Output the (X, Y) coordinate of the center of the cell containing the given text.  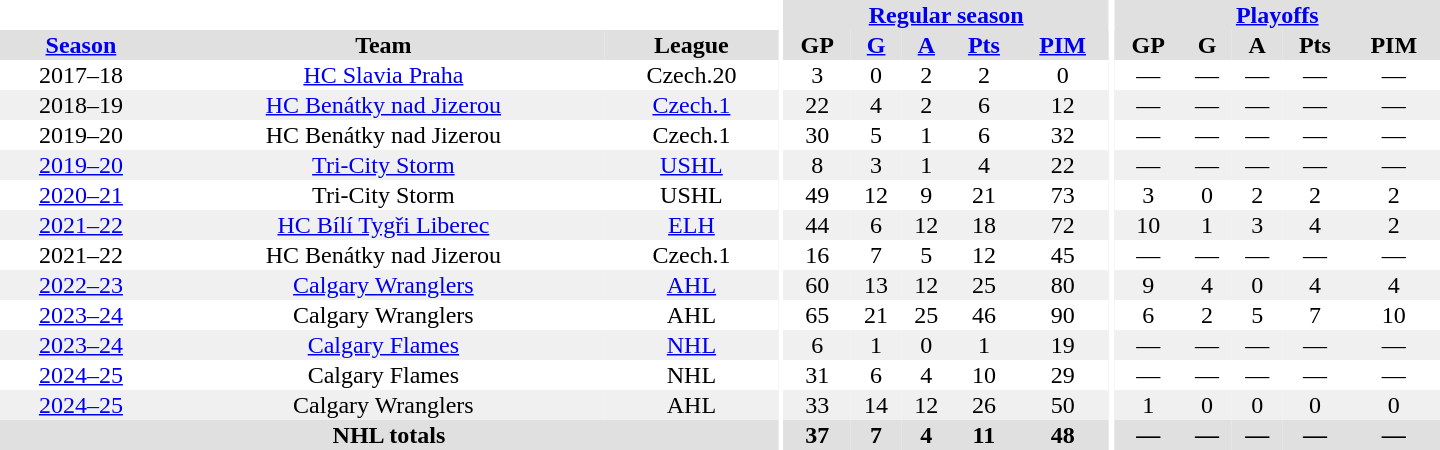
26 (984, 405)
37 (817, 435)
2020–21 (81, 195)
33 (817, 405)
Season (81, 45)
31 (817, 375)
HC Bílí Tygři Liberec (384, 225)
HC Slavia Praha (384, 75)
50 (1062, 405)
Regular season (946, 15)
45 (1062, 255)
49 (817, 195)
60 (817, 285)
Czech.20 (692, 75)
19 (1062, 345)
18 (984, 225)
16 (817, 255)
72 (1062, 225)
29 (1062, 375)
Playoffs (1277, 15)
44 (817, 225)
League (692, 45)
ELH (692, 225)
90 (1062, 315)
Team (384, 45)
14 (876, 405)
30 (817, 135)
80 (1062, 285)
46 (984, 315)
13 (876, 285)
2022–23 (81, 285)
73 (1062, 195)
2018–19 (81, 105)
32 (1062, 135)
48 (1062, 435)
NHL totals (389, 435)
65 (817, 315)
2017–18 (81, 75)
11 (984, 435)
8 (817, 165)
